Capture the cell that displays the provided text and extract its [X, Y] central coordinate. 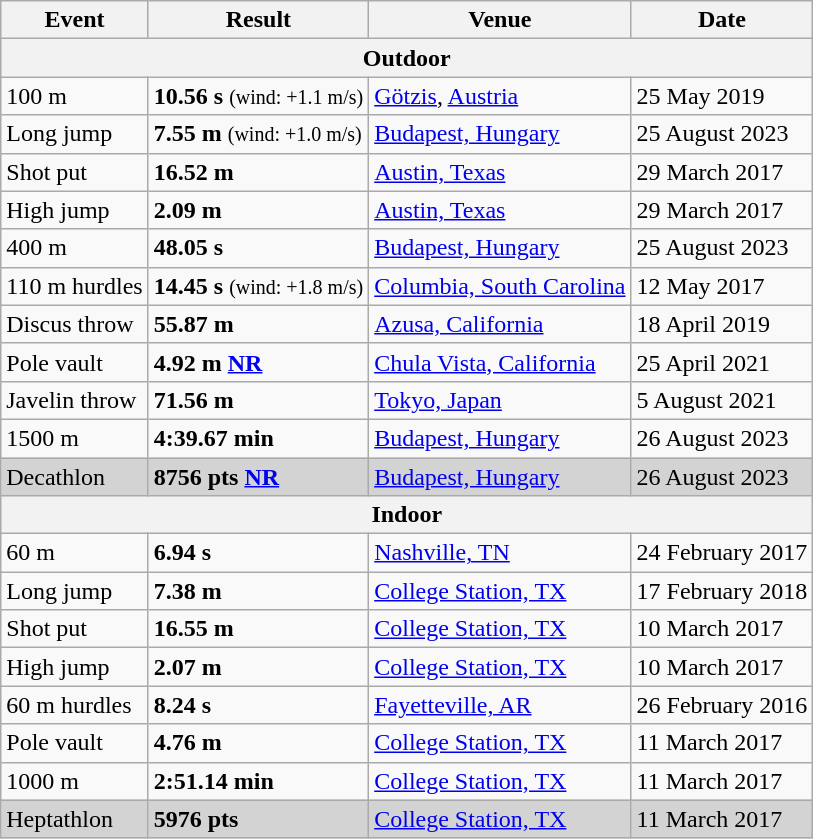
6.94 s [258, 553]
Fayetteville, AR [500, 705]
10.56 s (wind: +1.1 m/s) [258, 96]
25 April 2021 [722, 362]
Decathlon [74, 477]
Heptathlon [74, 819]
Azusa, California [500, 324]
60 m hurdles [74, 705]
16.52 m [258, 172]
Result [258, 20]
4.92 m NR [258, 362]
1000 m [74, 781]
Tokyo, Japan [500, 400]
110 m hurdles [74, 286]
24 February 2017 [722, 553]
400 m [74, 248]
5976 pts [258, 819]
100 m [74, 96]
Outdoor [407, 58]
14.45 s (wind: +1.8 m/s) [258, 286]
55.87 m [258, 324]
16.55 m [258, 629]
Chula Vista, California [500, 362]
Nashville, TN [500, 553]
Discus throw [74, 324]
Event [74, 20]
Venue [500, 20]
17 February 2018 [722, 591]
4:39.67 min [258, 438]
4.76 m [258, 743]
26 February 2016 [722, 705]
8.24 s [258, 705]
18 April 2019 [722, 324]
Date [722, 20]
Indoor [407, 515]
Götzis, Austria [500, 96]
60 m [74, 553]
2.07 m [258, 667]
7.38 m [258, 591]
2:51.14 min [258, 781]
1500 m [74, 438]
7.55 m (wind: +1.0 m/s) [258, 134]
48.05 s [258, 248]
Columbia, South Carolina [500, 286]
5 August 2021 [722, 400]
71.56 m [258, 400]
2.09 m [258, 210]
8756 pts NR [258, 477]
25 May 2019 [722, 96]
Javelin throw [74, 400]
12 May 2017 [722, 286]
